Detect which cell encompasses the target text, then output its (x, y) center coordinate. 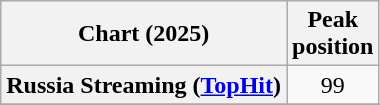
Russia Streaming (TopHit) (144, 85)
Chart (2025) (144, 34)
Peakposition (333, 34)
99 (333, 85)
